Detect which cell encompasses the target text, then output its [X, Y] center coordinate. 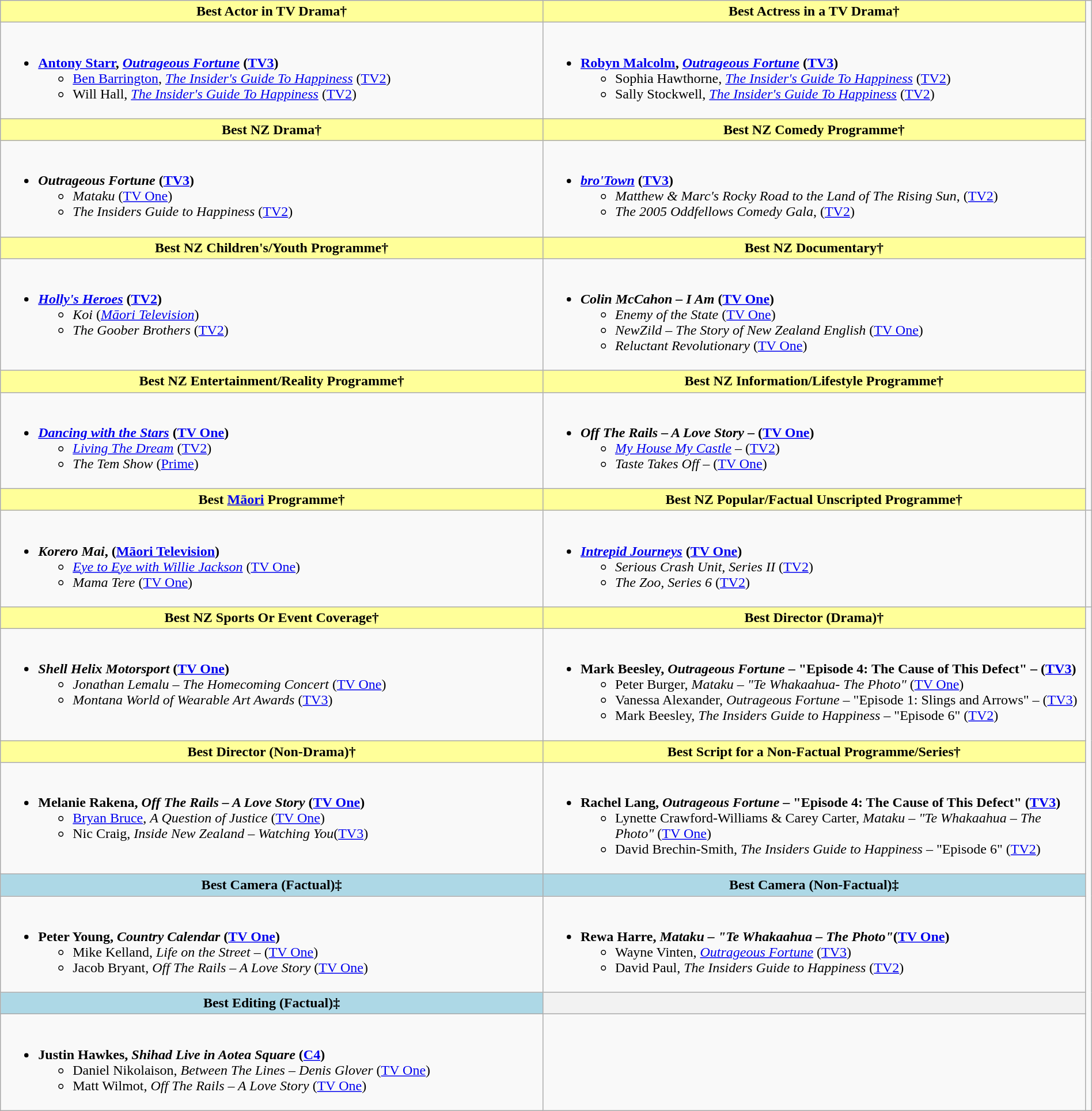
Best NZ Information/Lifestyle Programme† [814, 381]
Melanie Rakena, Off The Rails – A Love Story (TV One)Bryan Bruce, A Question of Justice (TV One)Nic Craig, Inside New Zealand – Watching You(TV3) [272, 818]
Best NZ Entertainment/Reality Programme† [272, 381]
Best Camera (Factual)‡ [272, 885]
Outrageous Fortune (TV3)Mataku (TV One)The Insiders Guide to Happiness (TV2) [272, 189]
Best Director (Non-Drama)† [272, 752]
Antony Starr, Outrageous Fortune (TV3)Ben Barrington, The Insider's Guide To Happiness (TV2)Will Hall, The Insider's Guide To Happiness (TV2) [272, 70]
Dancing with the Stars (TV One)Living The Dream (TV2)The Tem Show (Prime) [272, 440]
Off The Rails – A Love Story – (TV One)My House My Castle – (TV2)Taste Takes Off – (TV One) [814, 440]
Best NZ Sports Or Event Coverage† [272, 617]
Best NZ Documentary† [814, 248]
Best Actor in TV Drama† [272, 12]
Holly's Heroes (TV2)Koi (Māori Television)The Goober Brothers (TV2) [272, 314]
Shell Helix Motorsport (TV One)Jonathan Lemalu – The Homecoming Concert (TV One)Montana World of Wearable Art Awards (TV3) [272, 684]
Rewa Harre, Mataku – "Te Whakaahua – The Photo"(TV One)Wayne Vinten, Outrageous Fortune (TV3)David Paul, The Insiders Guide to Happiness (TV2) [814, 945]
Intrepid Journeys (TV One)Serious Crash Unit, Series II (TV2)The Zoo, Series 6 (TV2) [814, 559]
bro'Town (TV3)Matthew & Marc's Rocky Road to the Land of The Rising Sun, (TV2)The 2005 Oddfellows Comedy Gala, (TV2) [814, 189]
Best Editing (Factual)‡ [272, 1003]
Best NZ Drama† [272, 130]
Best NZ Children's/Youth Programme† [272, 248]
Best Director (Drama)† [814, 617]
Korero Mai, (Māori Television)Eye to Eye with Willie Jackson (TV One)Mama Tere (TV One) [272, 559]
Best Script for a Non-Factual Programme/Series† [814, 752]
Best NZ Comedy Programme† [814, 130]
Best NZ Popular/Factual Unscripted Programme† [814, 499]
Best Māori Programme† [272, 499]
Colin McCahon – I Am (TV One)Enemy of the State (TV One)NewZild – The Story of New Zealand English (TV One)Reluctant Revolutionary (TV One) [814, 314]
Best Camera (Non-Factual)‡ [814, 885]
Best Actress in a TV Drama† [814, 12]
Peter Young, Country Calendar (TV One)Mike Kelland, Life on the Street – (TV One)Jacob Bryant, Off The Rails – A Love Story (TV One) [272, 945]
